Locate the cell with the specified text and output its (x, y) center coordinate. 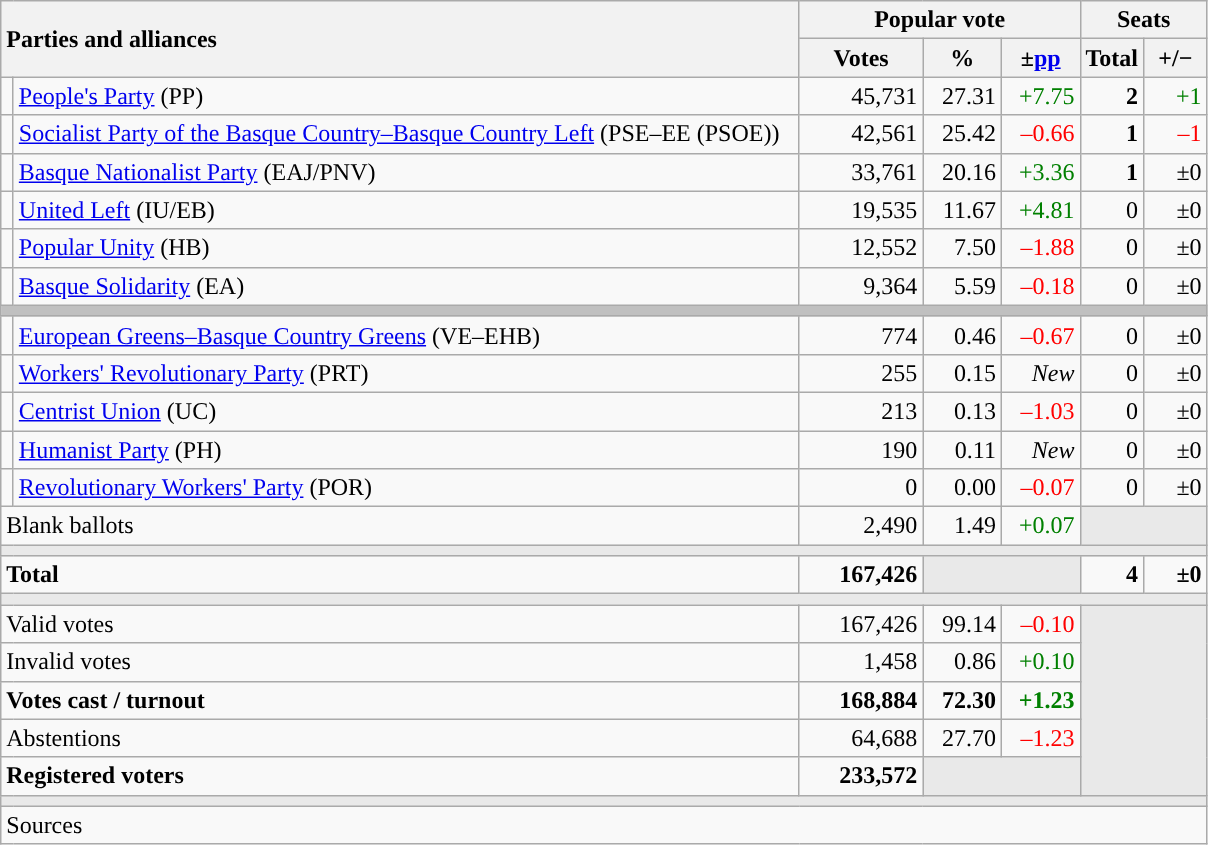
27.70 (962, 738)
–0.07 (1040, 488)
Basque Solidarity (EA) (406, 286)
+1 (1176, 96)
–0.10 (1040, 624)
–1.23 (1040, 738)
64,688 (861, 738)
72.30 (962, 700)
12,552 (861, 248)
% (962, 58)
11.67 (962, 210)
190 (861, 449)
27.31 (962, 96)
Abstentions (400, 738)
Revolutionary Workers' Party (POR) (406, 488)
9,364 (861, 286)
+7.75 (1040, 96)
Invalid votes (400, 662)
United Left (IU/EB) (406, 210)
Popular Unity (HB) (406, 248)
Workers' Revolutionary Party (PRT) (406, 373)
–0.67 (1040, 335)
5.59 (962, 286)
+0.07 (1040, 526)
–1 (1176, 134)
Socialist Party of the Basque Country–Basque Country Left (PSE–EE (PSOE)) (406, 134)
Votes cast / turnout (400, 700)
+1.23 (1040, 700)
19,535 (861, 210)
7.50 (962, 248)
+/− (1176, 58)
25.42 (962, 134)
0.00 (962, 488)
European Greens–Basque Country Greens (VE–EHB) (406, 335)
Centrist Union (UC) (406, 411)
Blank ballots (400, 526)
20.16 (962, 172)
People's Party (PP) (406, 96)
Basque Nationalist Party (EAJ/PNV) (406, 172)
Seats (1144, 20)
Popular vote (940, 20)
42,561 (861, 134)
213 (861, 411)
Humanist Party (PH) (406, 449)
–1.88 (1040, 248)
0.11 (962, 449)
1,458 (861, 662)
0.46 (962, 335)
33,761 (861, 172)
0.86 (962, 662)
0.15 (962, 373)
+3.36 (1040, 172)
233,572 (861, 776)
Registered voters (400, 776)
Valid votes (400, 624)
–1.03 (1040, 411)
±pp (1040, 58)
168,884 (861, 700)
Votes (861, 58)
–0.18 (1040, 286)
99.14 (962, 624)
774 (861, 335)
1.49 (962, 526)
45,731 (861, 96)
255 (861, 373)
Parties and alliances (400, 39)
Sources (604, 825)
4 (1112, 575)
–0.66 (1040, 134)
2 (1112, 96)
2,490 (861, 526)
0.13 (962, 411)
+0.10 (1040, 662)
+4.81 (1040, 210)
